Locate the cell with the specified text and output its (x, y) center coordinate. 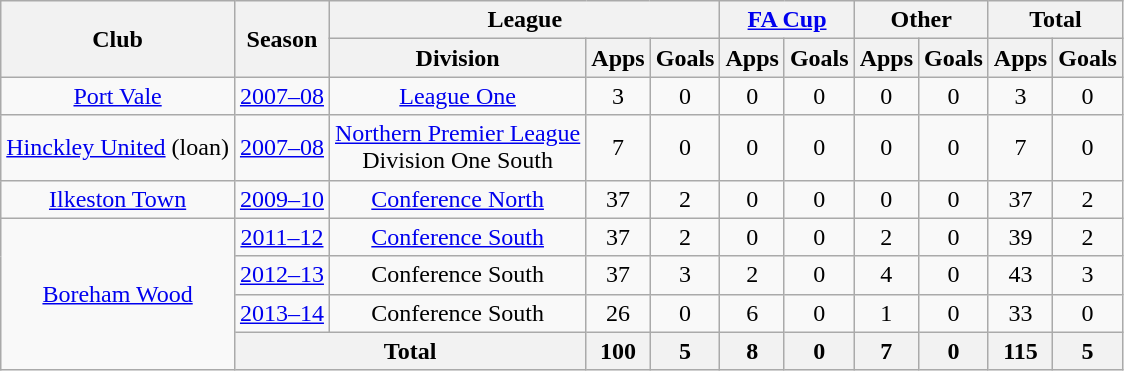
2013–14 (282, 313)
League (524, 20)
8 (752, 351)
1 (886, 313)
Division (457, 58)
2011–12 (282, 237)
39 (1020, 237)
Port Vale (118, 96)
Other (921, 20)
Northern Premier LeagueDivision One South (457, 148)
33 (1020, 313)
26 (618, 313)
Season (282, 39)
Ilkeston Town (118, 199)
115 (1020, 351)
4 (886, 275)
League One (457, 96)
100 (618, 351)
Boreham Wood (118, 294)
Hinckley United (loan) (118, 148)
FA Cup (787, 20)
6 (752, 313)
2012–13 (282, 275)
Club (118, 39)
2009–10 (282, 199)
43 (1020, 275)
Conference North (457, 199)
